Detect which cell encompasses the target text, then output its [X, Y] center coordinate. 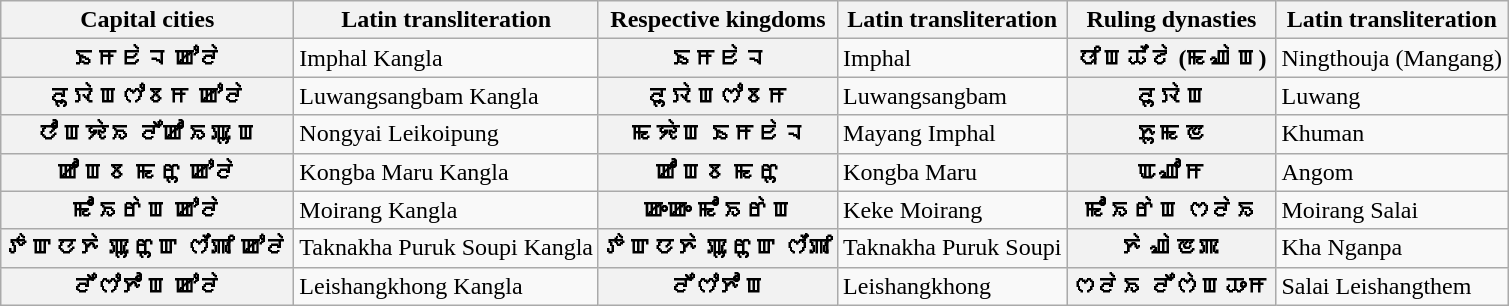
Capital cities [148, 20]
ꯂꯩꯁꯪꯈꯣꯡ ꯀꯪꯂꯥ [148, 286]
Khuman [1392, 134]
Salai Leishangthem [1392, 286]
Taknakha Puruk Soupi [952, 248]
ꯃꯣꯢꯔꯥꯡ ꯀꯪꯂꯥ [148, 210]
ꯀꯦꯀꯦ ꯃꯣꯢꯔꯥꯡ [718, 210]
Leishangkhong [952, 286]
ꯑꯉꯣꯝ [1172, 172]
Imphal Kangla [446, 58]
Respective kingdoms [718, 20]
ꯂꯩꯁꯪꯈꯣꯡ [718, 286]
Luwangsangbam Kangla [446, 96]
ꯇꯥꯛꯅꯈꯥ ꯄꯨꯔꯨꯛ ꯁꯧꯄꯤ ꯀꯪꯂꯥ [148, 248]
ꯀꯣꯡꯕ ꯃꯔꯨ [718, 172]
Imphal [952, 58]
Luwangsangbam [952, 96]
ꯁꯂꯥꯢ ꯂꯩꯁꯥꯡꯊꯦꯝ [1172, 286]
ꯂꯨꯋꯥꯡꯁꯪꯕꯝ [718, 96]
Leishangkhong Kangla [446, 286]
Nongyai Leikoipung [446, 134]
ꯅꯣꯡꯌꯥꯢ ꯂꯩꯀꯣꯢꯄꯨꯡ [148, 134]
Angom [1392, 172]
Mayang Imphal [952, 134]
ꯃꯣꯢꯔꯥꯡ ꯁꯂꯥꯢ [1172, 210]
ꯏꯝꯐꯥꯜ [718, 58]
Kha Nganpa [1392, 248]
Ningthouja (Mangang) [1392, 58]
Keke Moirang [952, 210]
ꯇꯥꯛꯅꯈꯥ ꯄꯨꯔꯨꯛ ꯁꯧꯄꯤ [718, 248]
ꯀꯣꯡꯕ ꯃꯔꯨ ꯀꯪꯂꯥ [148, 172]
ꯈꯨꯃꯟ [1172, 134]
ꯃꯌꯥꯡ ꯏꯝꯐꯥꯜ [718, 134]
Kongba Maru Kangla [446, 172]
ꯂꯨꯋꯥꯡꯁꯪꯕꯝ ꯀꯪꯂꯥ [148, 96]
Moirang Kangla [446, 210]
ꯏꯝꯐꯥꯜ ꯀꯪꯂꯥ [148, 58]
Moirang Salai [1392, 210]
ꯂꯨꯋꯥꯡ [1172, 96]
Luwang [1392, 96]
Ruling dynasties [1172, 20]
ꯈꯥ ꯉꯥꯟꯄ [1172, 248]
ꯅꯤꯡꯊꯧꯖꯥ (ꯃꯉꯥꯡ) [1172, 58]
Kongba Maru [952, 172]
Taknakha Puruk Soupi Kangla [446, 248]
